Return the [X, Y] coordinate for the center point of the cell that contains the specified text.  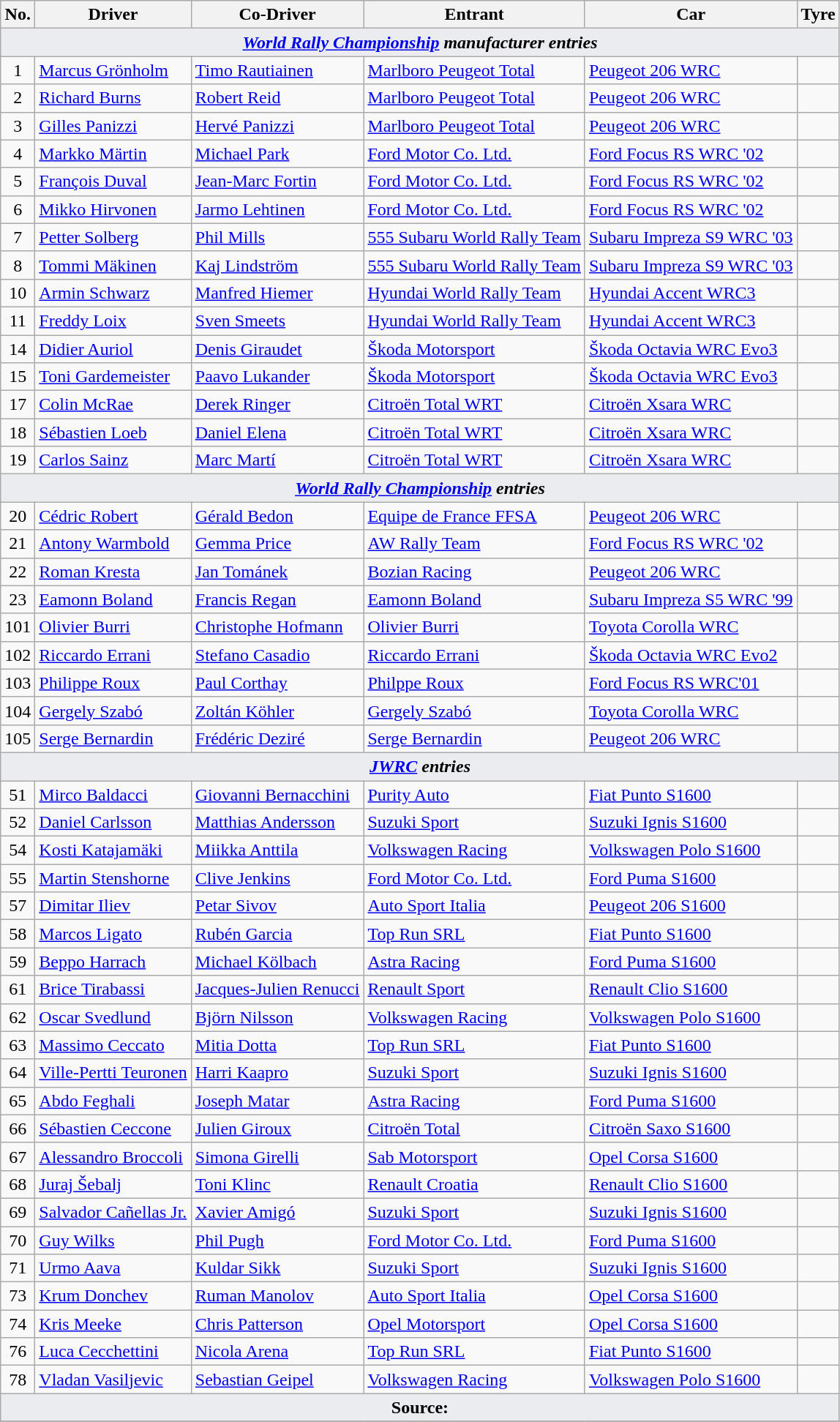
Subaru Impreza S5 WRC '99 [691, 599]
Jarmo Lehtinen [277, 209]
Abdo Feghali [113, 1101]
52 [18, 823]
Marcos Ligato [113, 934]
1 [18, 70]
Giovanni Bernacchini [277, 794]
Denis Giraudet [277, 349]
10 [18, 293]
Alessandro Broccoli [113, 1156]
Source: [420, 1407]
Derek Ringer [277, 405]
63 [18, 1045]
Hervé Panizzi [277, 126]
Krum Donchev [113, 1296]
Freddy Loix [113, 321]
22 [18, 572]
Gemma Price [277, 544]
11 [18, 321]
Kris Meeke [113, 1324]
65 [18, 1101]
78 [18, 1380]
Dimitar Iliev [113, 906]
Marcus Grönholm [113, 70]
Matthias Andersson [277, 823]
3 [18, 126]
4 [18, 154]
Timo Rautiainen [277, 70]
Ruman Manolov [277, 1296]
Tyre [818, 15]
61 [18, 989]
Vladan Vasiljevic [113, 1380]
World Rally Championship entries [420, 488]
Škoda Octavia WRC Evo2 [691, 655]
Jean-Marc Fortin [277, 182]
Citroën Total [474, 1129]
71 [18, 1268]
Joseph Matar [277, 1101]
Philppe Roux [474, 683]
No. [18, 15]
Colin McRae [113, 405]
Sébastien Loeb [113, 433]
103 [18, 683]
Tommi Mäkinen [113, 265]
73 [18, 1296]
Equipe de France FFSA [474, 516]
Stefano Casadio [277, 655]
Carlos Sainz [113, 460]
76 [18, 1352]
Opel Motorsport [474, 1324]
Purity Auto [474, 794]
Paavo Lukander [277, 377]
Kuldar Sikk [277, 1268]
17 [18, 405]
Gérald Bedon [277, 516]
Christophe Hofmann [277, 627]
23 [18, 599]
20 [18, 516]
Brice Tirabassi [113, 989]
Oscar Svedlund [113, 1017]
Car [691, 15]
19 [18, 460]
Björn Nilsson [277, 1017]
18 [18, 433]
Toni Gardemeister [113, 377]
Sven Smeets [277, 321]
Clive Jenkins [277, 878]
Phil Mills [277, 237]
105 [18, 738]
AW Rally Team [474, 544]
Mitia Dotta [277, 1045]
Toni Klinc [277, 1184]
74 [18, 1324]
Frédéric Deziré [277, 738]
Sab Motorsport [474, 1156]
Xavier Amigó [277, 1212]
Martin Stenshorne [113, 878]
Miikka Anttila [277, 850]
Driver [113, 15]
104 [18, 711]
Sébastien Ceccone [113, 1129]
57 [18, 906]
101 [18, 627]
6 [18, 209]
Francis Regan [277, 599]
Michael Kölbach [277, 962]
7 [18, 237]
Luca Cecchettini [113, 1352]
Massimo Ceccato [113, 1045]
14 [18, 349]
Daniel Elena [277, 433]
102 [18, 655]
Marc Martí [277, 460]
5 [18, 182]
JWRC entries [420, 766]
Nicola Arena [277, 1352]
Jan Tománek [277, 572]
Armin Schwarz [113, 293]
Manfred Hiemer [277, 293]
Harri Kaapro [277, 1073]
Ford Focus RS WRC'01 [691, 683]
Markko Märtin [113, 154]
Antony Warmbold [113, 544]
Kaj Lindström [277, 265]
Zoltán Köhler [277, 711]
Urmo Aava [113, 1268]
Daniel Carlsson [113, 823]
59 [18, 962]
67 [18, 1156]
Jacques-Julien Renucci [277, 989]
Phil Pugh [277, 1240]
Co-Driver [277, 15]
Petter Solberg [113, 237]
Paul Corthay [277, 683]
Ville-Pertti Teuronen [113, 1073]
64 [18, 1073]
Entrant [474, 15]
51 [18, 794]
2 [18, 98]
21 [18, 544]
Julien Giroux [277, 1129]
8 [18, 265]
Richard Burns [113, 98]
Citroën Saxo S1600 [691, 1129]
15 [18, 377]
Roman Kresta [113, 572]
Kosti Katajamäki [113, 850]
World Rally Championship manufacturer entries [420, 42]
Simona Girelli [277, 1156]
Chris Patterson [277, 1324]
55 [18, 878]
Peugeot 206 S1600 [691, 906]
62 [18, 1017]
58 [18, 934]
66 [18, 1129]
Gilles Panizzi [113, 126]
Philippe Roux [113, 683]
Robert Reid [277, 98]
Mikko Hirvonen [113, 209]
Bozian Racing [474, 572]
69 [18, 1212]
Cédric Robert [113, 516]
Guy Wilks [113, 1240]
70 [18, 1240]
Michael Park [277, 154]
Beppo Harrach [113, 962]
Salvador Cañellas Jr. [113, 1212]
Sebastian Geipel [277, 1380]
Didier Auriol [113, 349]
Petar Sivov [277, 906]
Mirco Baldacci [113, 794]
Juraj Šebalj [113, 1184]
Renault Croatia [474, 1184]
François Duval [113, 182]
54 [18, 850]
Renault Sport [474, 989]
68 [18, 1184]
Rubén Garcia [277, 934]
